Output the [x, y] coordinate of the center of the cell containing the given text.  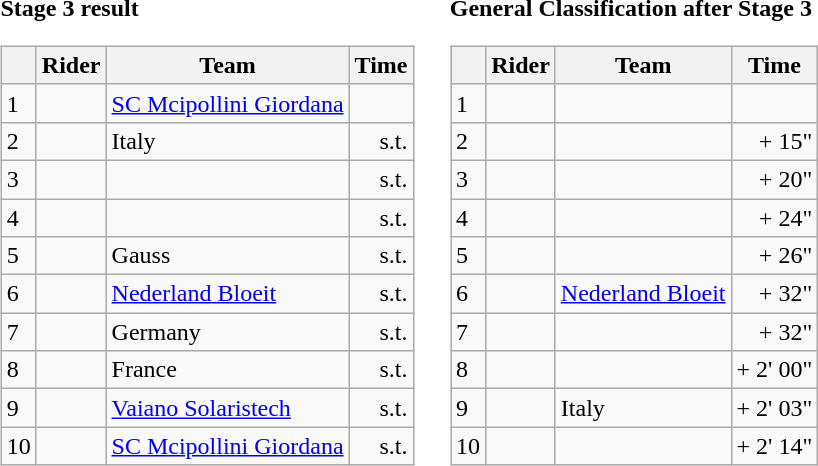
+ 2' 14" [774, 446]
+ 20" [774, 179]
Gauss [228, 256]
+ 26" [774, 256]
+ 2' 00" [774, 370]
+ 15" [774, 141]
+ 24" [774, 217]
France [228, 370]
Germany [228, 332]
Vaiano Solaristech [228, 408]
+ 2' 03" [774, 408]
